Output the [x, y] coordinate of the center of the cell containing the given text.  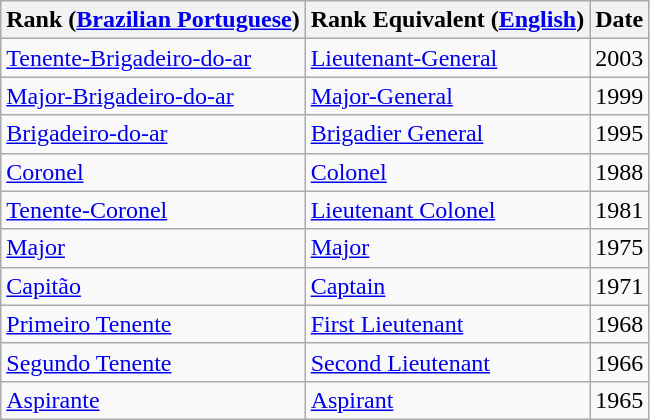
Rank (Brazilian Portuguese) [153, 20]
Capitão [153, 286]
Lieutenant-General [448, 58]
Second Lieutenant [448, 362]
1975 [620, 248]
Rank Equivalent (English) [448, 20]
Major-General [448, 96]
1999 [620, 96]
1965 [620, 400]
Primeiro Tenente [153, 324]
Coronel [153, 172]
Brigadeiro-do-ar [153, 134]
Segundo Tenente [153, 362]
Lieutenant Colonel [448, 210]
1968 [620, 324]
1988 [620, 172]
1995 [620, 134]
1966 [620, 362]
Aspirante [153, 400]
1971 [620, 286]
Brigadier General [448, 134]
Aspirant [448, 400]
2003 [620, 58]
Major-Brigadeiro-do-ar [153, 96]
Tenente-Brigadeiro-do-ar [153, 58]
1981 [620, 210]
First Lieutenant [448, 324]
Date [620, 20]
Tenente-Coronel [153, 210]
Captain [448, 286]
Colonel [448, 172]
